From the cell containing the given text, extract its center point as (x, y) coordinate. 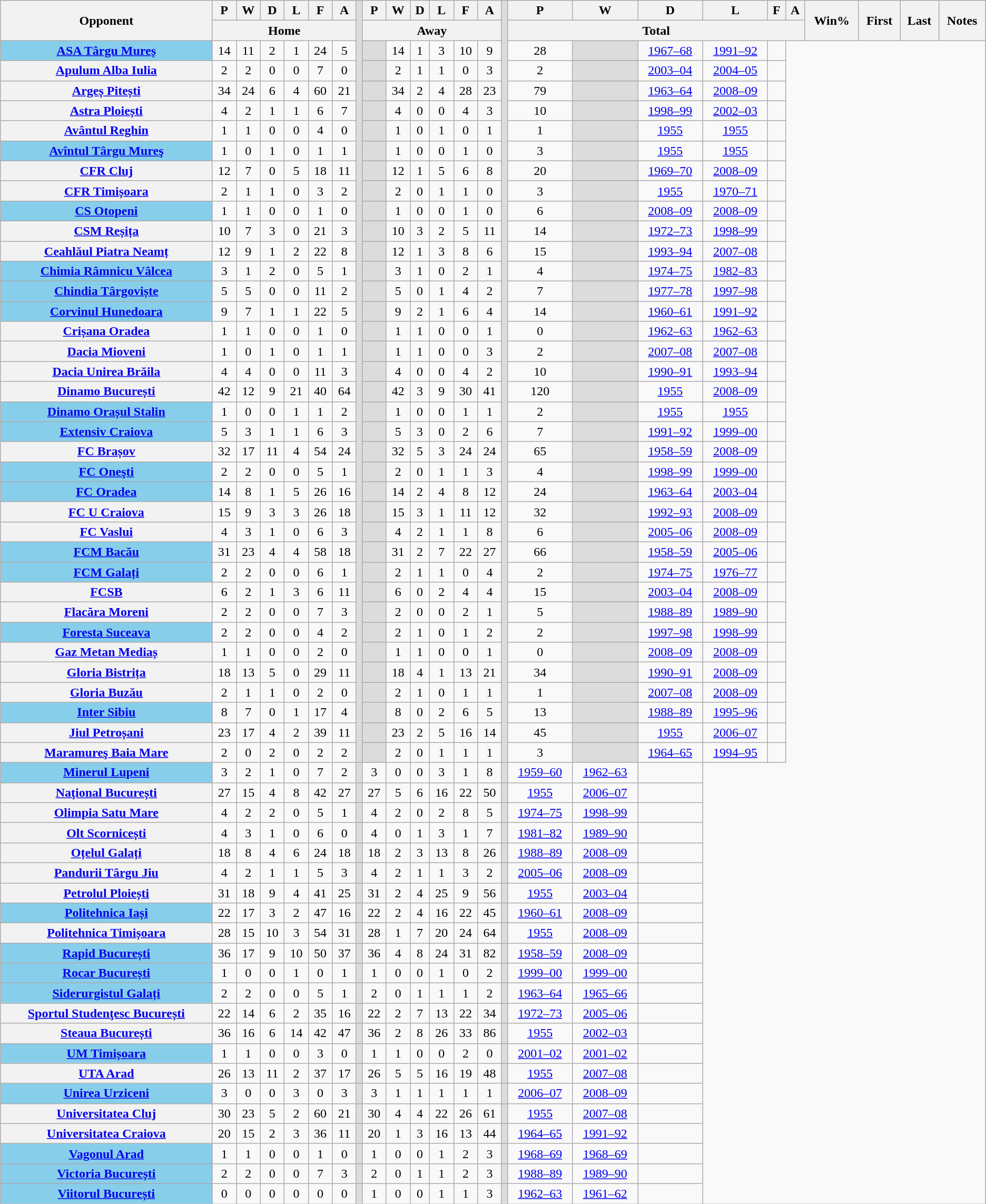
Politehnica Iași (106, 913)
19 (466, 1073)
40 (320, 391)
56 (490, 893)
Chindia Târgoviște (106, 291)
Olimpia Satu Mare (106, 813)
1969–70 (671, 171)
Viitorul București (106, 1193)
UM Timișoara (106, 1053)
1994–95 (735, 752)
Unirea Urziceni (106, 1093)
39 (320, 732)
FC Oradea (106, 492)
Gloria Buzău (106, 692)
Corvinul Hunedoara (106, 311)
UTA Arad (106, 1073)
CS Otopeni (106, 211)
First (879, 21)
Olt Scornicești (106, 833)
Home (284, 31)
Chimia Râmnicu Vâlcea (106, 271)
1981–82 (540, 833)
Universitatea Cluj (106, 1113)
35 (320, 1013)
Avîntul Târgu Mureş (106, 151)
Petrolul Ploiești (106, 893)
Crișana Oradea (106, 331)
1995–96 (735, 712)
Sportul Studenţesc București (106, 1013)
1982–83 (735, 271)
33 (466, 1033)
66 (540, 552)
Dacia Unirea Brăila (106, 371)
FCM Bacău (106, 552)
Politehnica Timișoara (106, 933)
Naţional București (106, 792)
FC Vaslui (106, 532)
CSM Reșița (106, 231)
Rocar București (106, 973)
Siderurgistul Galați (106, 993)
Apulum Alba Iulia (106, 71)
Universitatea Craiova (106, 1133)
Avântul Reghin (106, 131)
61 (490, 1113)
120 (540, 391)
Flacăra Moreni (106, 612)
Astra Ploiești (106, 111)
Minerul Lupeni (106, 772)
2004–05 (735, 71)
Opponent (106, 21)
1959–60 (540, 772)
Victoria București (106, 1173)
FC Brașov (106, 452)
Steaua București (106, 1033)
1965–66 (605, 993)
Argeș Pitești (106, 91)
82 (490, 953)
Rapid București (106, 953)
Dinamo Orașul Stalin (106, 412)
Notes (962, 21)
FCM Galați (106, 572)
CFR Cluj (106, 171)
Ceahlăul Piatra Neamț (106, 251)
Inter Sibiu (106, 712)
Pandurii Târgu Jiu (106, 873)
1992–93 (671, 512)
1970–71 (735, 191)
1967–68 (671, 51)
1961–62 (605, 1193)
65 (540, 452)
FC U Craiova (106, 512)
Total (656, 31)
ASA Târgu Mureș (106, 51)
Win% (832, 21)
Gaz Metan Mediaș (106, 652)
Gloria Bistrița (106, 672)
48 (490, 1073)
FC Oneşti (106, 472)
44 (490, 1133)
Foresta Suceava (106, 632)
Extensiv Craiova (106, 432)
Dinamo București (106, 391)
Last (920, 21)
86 (490, 1033)
Vagonul Arad (106, 1153)
Away (432, 31)
Oțelul Galați (106, 853)
CFR Timișoara (106, 191)
29 (320, 672)
FCSB (106, 592)
Jiul Petroșani (106, 732)
Dacia Mioveni (106, 351)
58 (320, 552)
79 (540, 91)
Maramureş Baia Mare (106, 752)
1976–77 (735, 572)
1977–78 (671, 291)
